Locate the cell with the specified text and output its (X, Y) center coordinate. 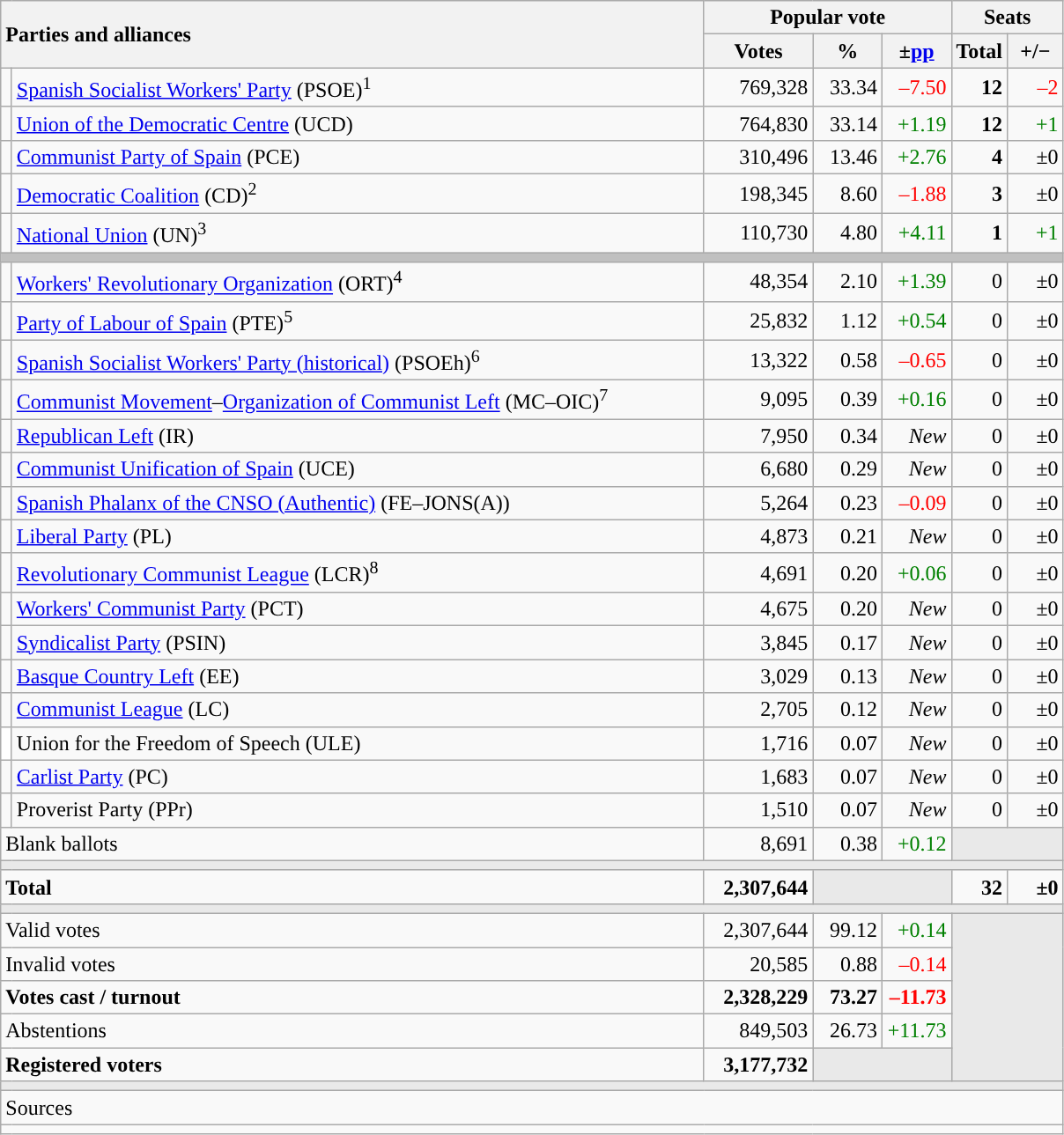
0.29 (847, 469)
±pp (916, 51)
73.27 (847, 998)
5,264 (758, 503)
Spanish Phalanx of the CNSO (Authentic) (FE–JONS(A)) (358, 503)
Votes cast / turnout (352, 998)
Republican Left (IR) (358, 436)
0.21 (847, 536)
0.39 (847, 400)
+4.11 (916, 232)
849,503 (758, 1031)
3 (979, 194)
Communist Movement–Organization of Communist Left (MC–OIC)7 (358, 400)
National Union (UN)3 (358, 232)
7,950 (758, 436)
4,675 (758, 609)
Workers' Communist Party (PCT) (358, 609)
1,510 (758, 810)
0.58 (847, 361)
Communist League (LC) (358, 710)
4,873 (758, 536)
Blank ballots (352, 844)
48,354 (758, 282)
0.88 (847, 964)
32 (979, 887)
6,680 (758, 469)
20,585 (758, 964)
3,029 (758, 676)
Abstentions (352, 1031)
198,345 (758, 194)
25,832 (758, 321)
Carlist Party (PC) (358, 777)
+0.14 (916, 930)
Seats (1008, 18)
+1.39 (916, 282)
33.34 (847, 88)
Workers' Revolutionary Organization (ORT)4 (358, 282)
Spanish Socialist Workers' Party (PSOE)1 (358, 88)
+0.16 (916, 400)
+0.12 (916, 844)
4.80 (847, 232)
Communist Unification of Spain (UCE) (358, 469)
–0.65 (916, 361)
99.12 (847, 930)
Parties and alliances (352, 34)
Union for the Freedom of Speech (ULE) (358, 743)
Registered voters (352, 1065)
1 (979, 232)
2,705 (758, 710)
–7.50 (916, 88)
110,730 (758, 232)
Sources (532, 1108)
0.34 (847, 436)
Valid votes (352, 930)
13.46 (847, 157)
–1.88 (916, 194)
4,691 (758, 572)
Invalid votes (352, 964)
Revolutionary Communist League (LCR)8 (358, 572)
% (847, 51)
8,691 (758, 844)
Basque Country Left (EE) (358, 676)
0.38 (847, 844)
Party of Labour of Spain (PTE)5 (358, 321)
4 (979, 157)
Proverist Party (PPr) (358, 810)
+0.06 (916, 572)
1,683 (758, 777)
+1.19 (916, 123)
9,095 (758, 400)
0.13 (847, 676)
13,322 (758, 361)
0.17 (847, 643)
2,328,229 (758, 998)
Liberal Party (PL) (358, 536)
–0.09 (916, 503)
Votes (758, 51)
–2 (1036, 88)
310,496 (758, 157)
8.60 (847, 194)
26.73 (847, 1031)
Union of the Democratic Centre (UCD) (358, 123)
3,845 (758, 643)
0.12 (847, 710)
Communist Party of Spain (PCE) (358, 157)
769,328 (758, 88)
3,177,732 (758, 1065)
1.12 (847, 321)
Democratic Coalition (CD)2 (358, 194)
+2.76 (916, 157)
33.14 (847, 123)
2.10 (847, 282)
Syndicalist Party (PSIN) (358, 643)
764,830 (758, 123)
–11.73 (916, 998)
+11.73 (916, 1031)
1,716 (758, 743)
Popular vote (828, 18)
+/− (1036, 51)
–0.14 (916, 964)
0.23 (847, 503)
+0.54 (916, 321)
Spanish Socialist Workers' Party (historical) (PSOEh)6 (358, 361)
